Find where the given text appears and provide that cell's center as (x, y) coordinate. 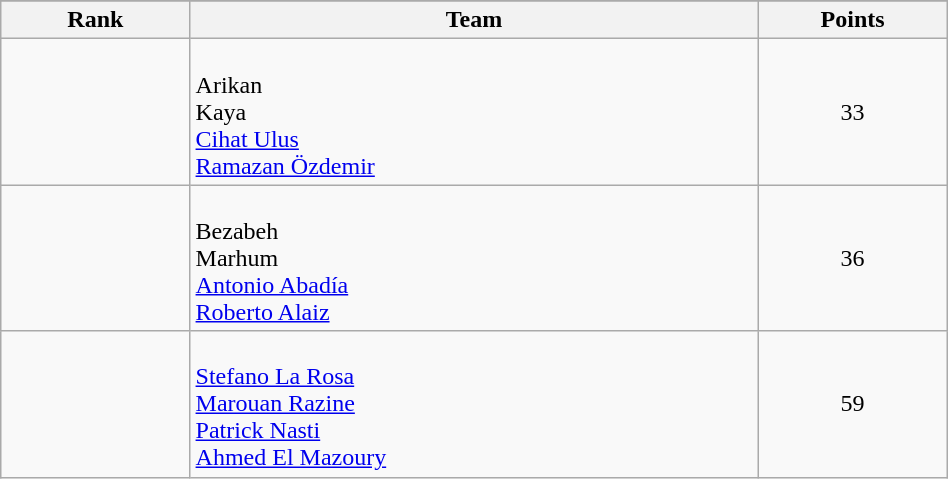
59 (852, 404)
Team (474, 20)
ArikanKayaCihat UlusRamazan Özdemir (474, 112)
Points (852, 20)
36 (852, 258)
Stefano La RosaMarouan RazinePatrick NastiAhmed El Mazoury (474, 404)
BezabehMarhumAntonio AbadíaRoberto Alaiz (474, 258)
33 (852, 112)
Rank (96, 20)
